Output the [x, y] coordinate of the center of the cell containing the given text.  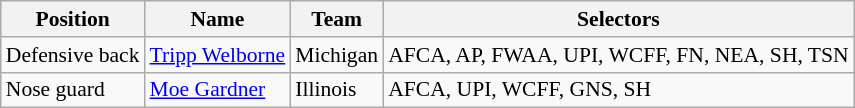
Team [336, 19]
Tripp Welborne [218, 55]
Michigan [336, 55]
Moe Gardner [218, 90]
AFCA, UPI, WCFF, GNS, SH [618, 90]
Position [73, 19]
Illinois [336, 90]
Selectors [618, 19]
AFCA, AP, FWAA, UPI, WCFF, FN, NEA, SH, TSN [618, 55]
Defensive back [73, 55]
Name [218, 19]
Nose guard [73, 90]
